Return [X, Y] of the center of cell containing provided text 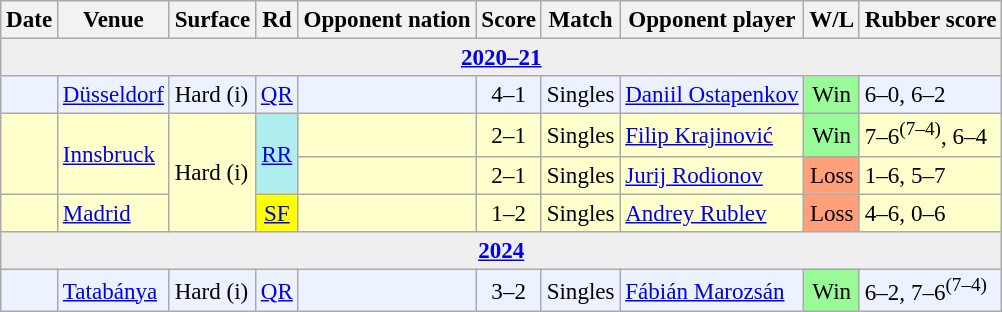
2020–21 [502, 58]
1–6, 5–7 [930, 176]
Tatabánya [114, 291]
Daniil Ostapenkov [712, 95]
Madrid [114, 213]
Match [580, 20]
2024 [502, 251]
Opponent nation [387, 20]
Opponent player [712, 20]
3–2 [508, 291]
Score [508, 20]
SF [278, 213]
Filip Krajinović [712, 135]
W/L [832, 20]
Venue [114, 20]
Andrey Rublev [712, 213]
1–2 [508, 213]
6–2, 7–6(7–4) [930, 291]
7–6(7–4), 6–4 [930, 135]
Fábián Marozsán [712, 291]
Jurij Rodionov [712, 176]
4–1 [508, 95]
4–6, 0–6 [930, 213]
RR [278, 154]
Date [30, 20]
Düsseldorf [114, 95]
Rubber score [930, 20]
Rd [278, 20]
Surface [212, 20]
6–0, 6–2 [930, 95]
Innsbruck [114, 154]
